Identify which cell holds the provided text, then report its (X, Y) central coordinate. 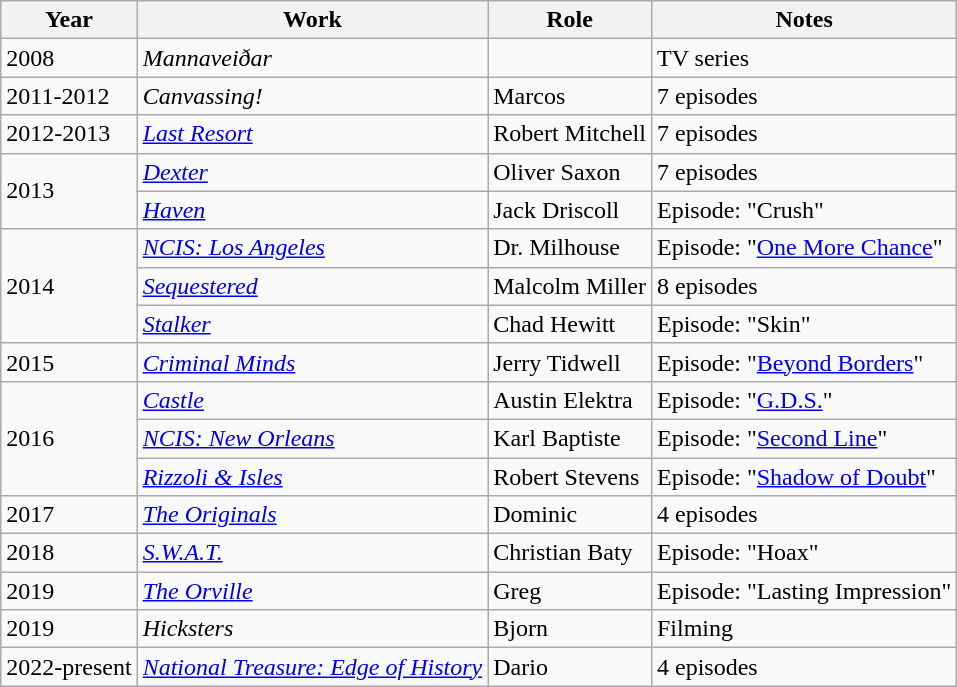
2022-present (69, 667)
Karl Baptiste (570, 438)
Last Resort (312, 134)
Episode: "G.D.S." (804, 400)
8 episodes (804, 286)
Jack Driscoll (570, 210)
Rizzoli & Isles (312, 477)
Mannaveiðar (312, 58)
Role (570, 20)
The Originals (312, 515)
Sequestered (312, 286)
2018 (69, 553)
2016 (69, 438)
NCIS: New Orleans (312, 438)
2012-2013 (69, 134)
2014 (69, 286)
2015 (69, 362)
TV series (804, 58)
Hicksters (312, 629)
Bjorn (570, 629)
Austin Elektra (570, 400)
Dr. Milhouse (570, 248)
Episode: "Hoax" (804, 553)
The Orville (312, 591)
2013 (69, 191)
2011-2012 (69, 96)
Criminal Minds (312, 362)
Robert Stevens (570, 477)
Episode: "Lasting Impression" (804, 591)
Marcos (570, 96)
Episode: "Second Line" (804, 438)
Episode: "One More Chance" (804, 248)
Haven (312, 210)
Oliver Saxon (570, 172)
Dexter (312, 172)
Filming (804, 629)
Stalker (312, 324)
NCIS: Los Angeles (312, 248)
Year (69, 20)
Episode: "Skin" (804, 324)
Work (312, 20)
Episode: "Shadow of Doubt" (804, 477)
Dario (570, 667)
2017 (69, 515)
S.W.A.T. (312, 553)
Greg (570, 591)
Canvassing! (312, 96)
Jerry Tidwell (570, 362)
Dominic (570, 515)
Castle (312, 400)
Notes (804, 20)
2008 (69, 58)
Robert Mitchell (570, 134)
National Treasure: Edge of History (312, 667)
Chad Hewitt (570, 324)
Episode: "Beyond Borders" (804, 362)
Christian Baty (570, 553)
Episode: "Crush" (804, 210)
Malcolm Miller (570, 286)
